Locate the cell with the specified text and output its (x, y) center coordinate. 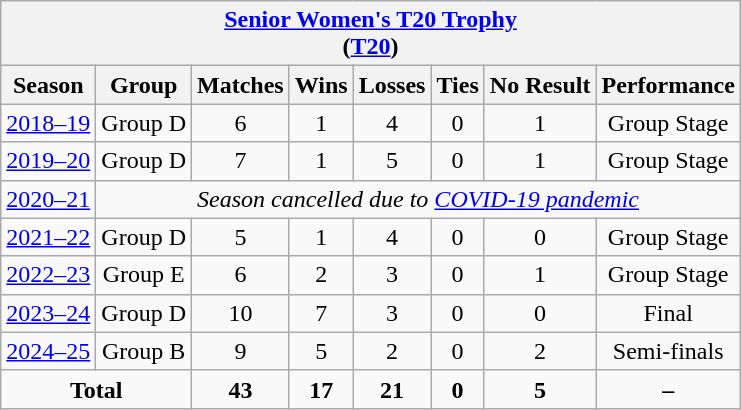
2018–19 (48, 123)
Ties (458, 85)
21 (392, 389)
Group E (144, 275)
2023–24 (48, 313)
10 (241, 313)
9 (241, 351)
2021–22 (48, 237)
Losses (392, 85)
Group (144, 85)
Matches (241, 85)
2020–21 (48, 199)
Group B (144, 351)
No Result (540, 85)
Senior Women's T20 Trophy(T20) (371, 34)
2019–20 (48, 161)
2024–25 (48, 351)
Season cancelled due to COVID-19 pandemic (418, 199)
– (668, 389)
17 (321, 389)
Final (668, 313)
43 (241, 389)
Wins (321, 85)
Performance (668, 85)
Semi-finals (668, 351)
2022–23 (48, 275)
Total (96, 389)
Season (48, 85)
